Identify which cell holds the provided text, then report its [X, Y] central coordinate. 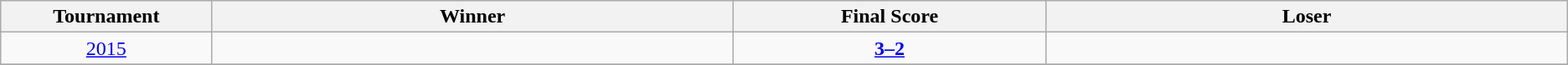
Loser [1307, 17]
Tournament [106, 17]
Winner [472, 17]
3–2 [890, 48]
Final Score [890, 17]
2015 [106, 48]
